Identify which cell holds the provided text, then report its [x, y] central coordinate. 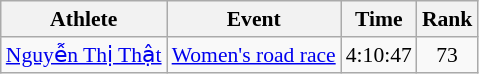
73 [448, 55]
Nguyễn Thị Thật [84, 55]
4:10:47 [379, 55]
Women's road race [254, 55]
Time [379, 19]
Rank [448, 19]
Athlete [84, 19]
Event [254, 19]
